Return (X, Y) of the center of cell containing provided text 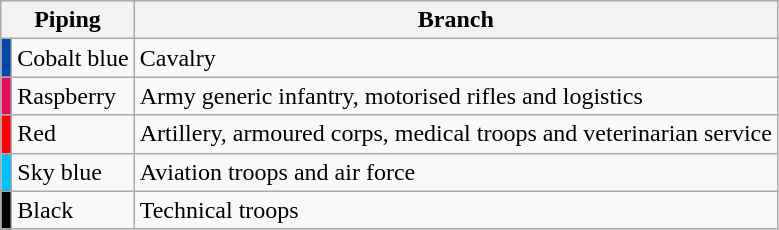
Artillery, armoured corps, medical troops and veterinarian service (456, 134)
Black (73, 210)
Piping (68, 20)
Sky blue (73, 172)
Cobalt blue (73, 58)
Branch (456, 20)
Cavalry (456, 58)
Aviation troops and air force (456, 172)
Raspberry (73, 96)
Army generic infantry, motorised rifles and logistics (456, 96)
Technical troops (456, 210)
Red (73, 134)
